Find where the given text appears and provide that cell's center as [X, Y] coordinate. 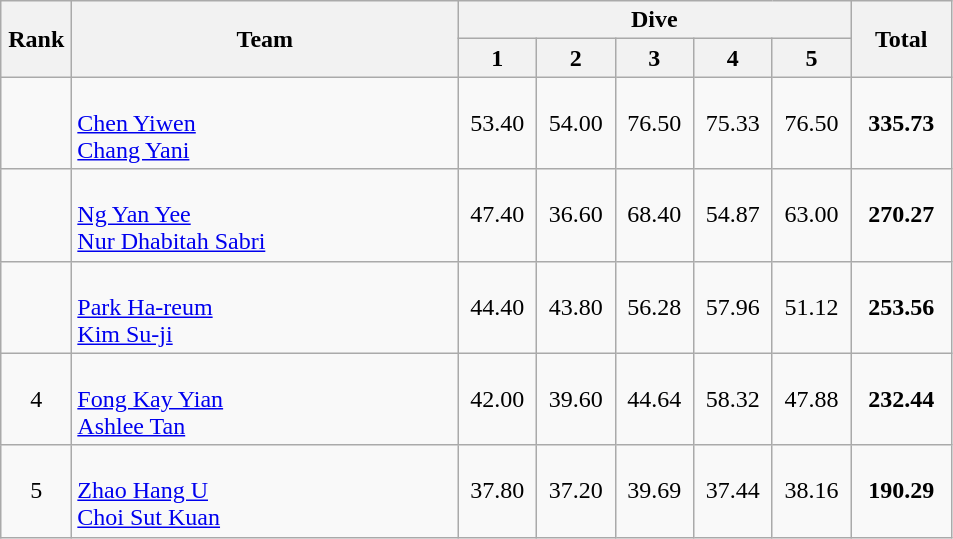
Total [902, 39]
253.56 [902, 307]
47.40 [498, 215]
Park Ha-reumKim Su-ji [265, 307]
232.44 [902, 399]
51.12 [812, 307]
43.80 [576, 307]
68.40 [654, 215]
53.40 [498, 123]
44.40 [498, 307]
38.16 [812, 491]
36.60 [576, 215]
Dive [654, 20]
37.80 [498, 491]
75.33 [734, 123]
Zhao Hang UChoi Sut Kuan [265, 491]
54.87 [734, 215]
42.00 [498, 399]
190.29 [902, 491]
44.64 [654, 399]
57.96 [734, 307]
37.44 [734, 491]
Team [265, 39]
37.20 [576, 491]
335.73 [902, 123]
39.60 [576, 399]
56.28 [654, 307]
58.32 [734, 399]
63.00 [812, 215]
Fong Kay YianAshlee Tan [265, 399]
1 [498, 58]
2 [576, 58]
Chen YiwenChang Yani [265, 123]
47.88 [812, 399]
Ng Yan YeeNur Dhabitah Sabri [265, 215]
3 [654, 58]
Rank [36, 39]
270.27 [902, 215]
39.69 [654, 491]
54.00 [576, 123]
